Output the [x, y] coordinate of the center of the cell containing the given text.  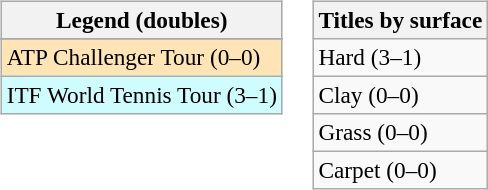
Grass (0–0) [400, 133]
ITF World Tennis Tour (3–1) [142, 95]
Hard (3–1) [400, 57]
ATP Challenger Tour (0–0) [142, 57]
Carpet (0–0) [400, 171]
Titles by surface [400, 20]
Clay (0–0) [400, 95]
Legend (doubles) [142, 20]
